Locate the cell with the specified text and output its [X, Y] center coordinate. 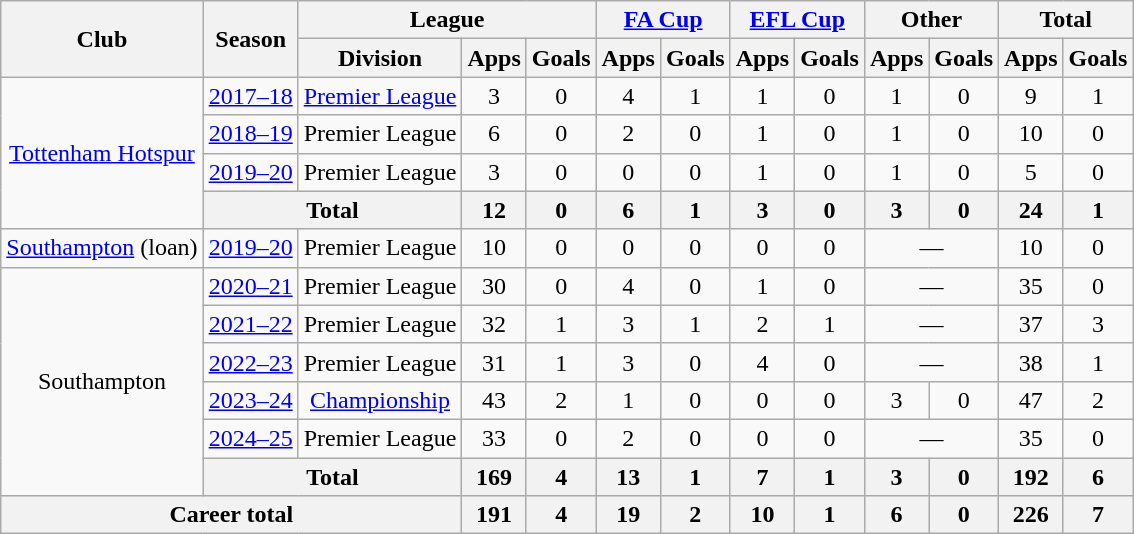
2022–23 [250, 362]
2021–22 [250, 324]
19 [628, 515]
226 [1031, 515]
37 [1031, 324]
30 [494, 286]
League [447, 20]
47 [1031, 400]
2024–25 [250, 438]
191 [494, 515]
2020–21 [250, 286]
38 [1031, 362]
31 [494, 362]
2023–24 [250, 400]
Other [931, 20]
43 [494, 400]
EFL Cup [797, 20]
5 [1031, 172]
32 [494, 324]
169 [494, 477]
2018–19 [250, 134]
13 [628, 477]
Club [102, 39]
9 [1031, 96]
FA Cup [663, 20]
33 [494, 438]
192 [1031, 477]
2017–18 [250, 96]
Season [250, 39]
12 [494, 210]
Division [380, 58]
Championship [380, 400]
Tottenham Hotspur [102, 153]
Southampton (loan) [102, 248]
Southampton [102, 381]
Career total [232, 515]
24 [1031, 210]
